Find where the given text appears and provide that cell's center as (X, Y) coordinate. 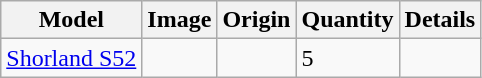
Model (72, 20)
Quantity (348, 20)
Image (180, 20)
Details (440, 20)
Origin (256, 20)
Shorland S52 (72, 58)
5 (348, 58)
